Return the [X, Y] coordinate for the center point of the cell that contains the specified text.  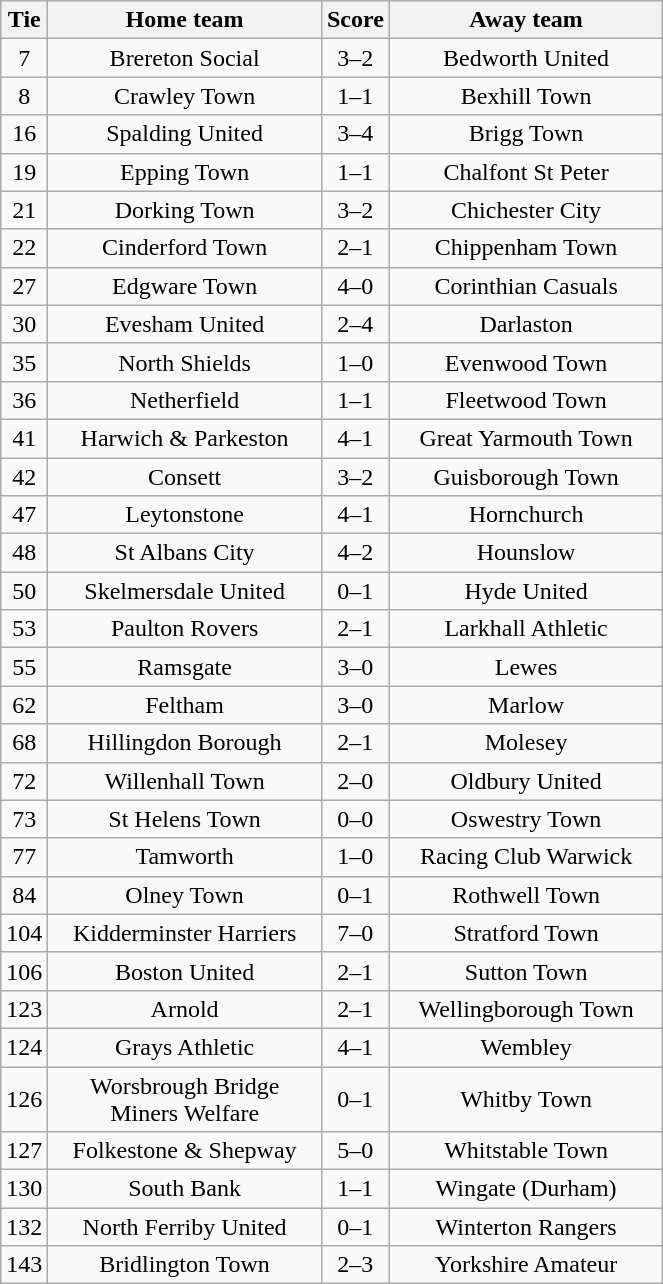
Brigg Town [526, 134]
South Bank [185, 1189]
130 [24, 1189]
Stratford Town [526, 933]
Corinthian Casuals [526, 286]
Worsbrough Bridge Miners Welfare [185, 1098]
Ramsgate [185, 667]
2–3 [355, 1265]
Crawley Town [185, 96]
7 [24, 58]
35 [24, 362]
Chippenham Town [526, 248]
106 [24, 971]
Marlow [526, 705]
Darlaston [526, 324]
4–2 [355, 553]
41 [24, 438]
4–0 [355, 286]
73 [24, 819]
Skelmersdale United [185, 591]
Spalding United [185, 134]
Whitstable Town [526, 1151]
Consett [185, 477]
7–0 [355, 933]
Oldbury United [526, 781]
Evesham United [185, 324]
Lewes [526, 667]
19 [24, 172]
123 [24, 1009]
53 [24, 629]
Arnold [185, 1009]
68 [24, 743]
Away team [526, 20]
Bexhill Town [526, 96]
Molesey [526, 743]
Hillingdon Borough [185, 743]
36 [24, 400]
Tamworth [185, 857]
Oswestry Town [526, 819]
Bridlington Town [185, 1265]
Chalfont St Peter [526, 172]
Sutton Town [526, 971]
Grays Athletic [185, 1047]
143 [24, 1265]
21 [24, 210]
Great Yarmouth Town [526, 438]
3–4 [355, 134]
Paulton Rovers [185, 629]
Larkhall Athletic [526, 629]
Yorkshire Amateur [526, 1265]
Fleetwood Town [526, 400]
Netherfield [185, 400]
Racing Club Warwick [526, 857]
124 [24, 1047]
27 [24, 286]
Brereton Social [185, 58]
Olney Town [185, 895]
16 [24, 134]
North Shields [185, 362]
Cinderford Town [185, 248]
0–0 [355, 819]
North Ferriby United [185, 1227]
104 [24, 933]
Harwich & Parkeston [185, 438]
Evenwood Town [526, 362]
Feltham [185, 705]
Hornchurch [526, 515]
Wingate (Durham) [526, 1189]
St Helens Town [185, 819]
2–0 [355, 781]
30 [24, 324]
Score [355, 20]
Edgware Town [185, 286]
50 [24, 591]
126 [24, 1098]
Home team [185, 20]
48 [24, 553]
2–4 [355, 324]
Boston United [185, 971]
127 [24, 1151]
5–0 [355, 1151]
55 [24, 667]
Hyde United [526, 591]
22 [24, 248]
Kidderminster Harriers [185, 933]
62 [24, 705]
Leytonstone [185, 515]
84 [24, 895]
Folkestone & Shepway [185, 1151]
77 [24, 857]
Willenhall Town [185, 781]
47 [24, 515]
Hounslow [526, 553]
Epping Town [185, 172]
72 [24, 781]
Wembley [526, 1047]
Guisborough Town [526, 477]
132 [24, 1227]
Bedworth United [526, 58]
Wellingborough Town [526, 1009]
Rothwell Town [526, 895]
Tie [24, 20]
Chichester City [526, 210]
Whitby Town [526, 1098]
8 [24, 96]
Dorking Town [185, 210]
St Albans City [185, 553]
Winterton Rangers [526, 1227]
42 [24, 477]
